From the cell containing the given text, extract its center point as (x, y) coordinate. 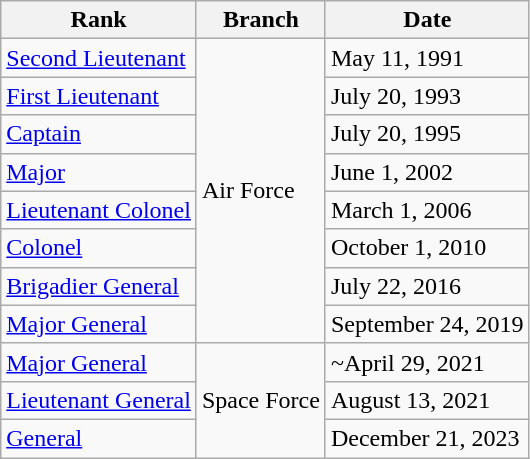
October 1, 2010 (427, 248)
July 20, 1995 (427, 134)
December 21, 2023 (427, 438)
Space Force (260, 400)
Colonel (99, 248)
Air Force (260, 191)
July 22, 2016 (427, 286)
Rank (99, 20)
August 13, 2021 (427, 400)
September 24, 2019 (427, 324)
Date (427, 20)
~April 29, 2021 (427, 362)
June 1, 2002 (427, 172)
July 20, 1993 (427, 96)
Lieutenant General (99, 400)
Major (99, 172)
Captain (99, 134)
May 11, 1991 (427, 58)
General (99, 438)
First Lieutenant (99, 96)
Lieutenant Colonel (99, 210)
Second Lieutenant (99, 58)
Branch (260, 20)
March 1, 2006 (427, 210)
Brigadier General (99, 286)
